Detect which cell encompasses the target text, then output its [x, y] center coordinate. 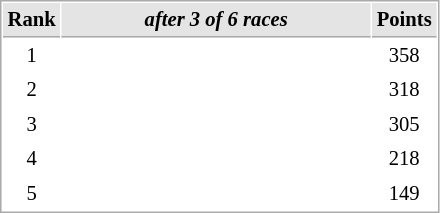
318 [404, 90]
Points [404, 20]
4 [32, 158]
after 3 of 6 races [216, 20]
218 [404, 158]
5 [32, 194]
1 [32, 56]
Rank [32, 20]
149 [404, 194]
305 [404, 124]
3 [32, 124]
358 [404, 56]
2 [32, 90]
